From the cell containing the given text, extract its center point as [x, y] coordinate. 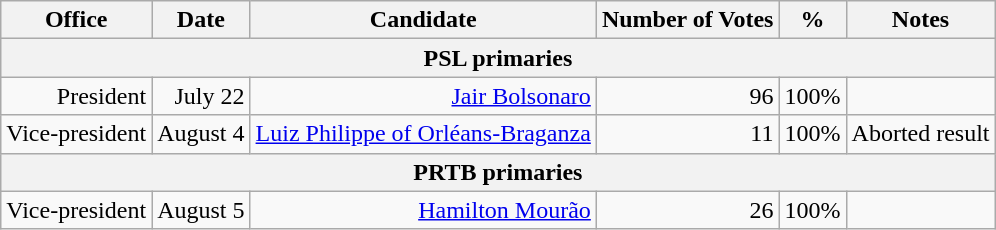
26 [688, 210]
August 5 [201, 210]
Luiz Philippe of Orléans-Braganza [423, 134]
Number of Votes [688, 20]
Office [76, 20]
Aborted result [920, 134]
11 [688, 134]
% [812, 20]
96 [688, 96]
Candidate [423, 20]
Notes [920, 20]
July 22 [201, 96]
Date [201, 20]
August 4 [201, 134]
Jair Bolsonaro [423, 96]
President [76, 96]
PRTB primaries [498, 172]
Hamilton Mourão [423, 210]
PSL primaries [498, 58]
